Detect which cell encompasses the target text, then output its (x, y) center coordinate. 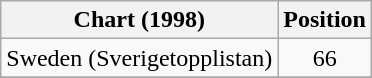
Position (325, 20)
Chart (1998) (140, 20)
Sweden (Sverigetopplistan) (140, 58)
66 (325, 58)
